Capture the cell that displays the provided text and extract its [x, y] central coordinate. 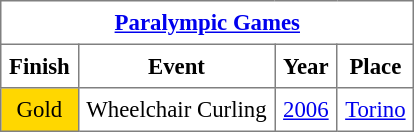
Place [376, 66]
Paralympic Games [208, 23]
Gold [40, 110]
Torino [376, 110]
Event [176, 66]
Year [306, 66]
2006 [306, 110]
Wheelchair Curling [176, 110]
Finish [40, 66]
